Pinpoint the cell where the given text exists, returning its [x, y] midpoint coordinate. 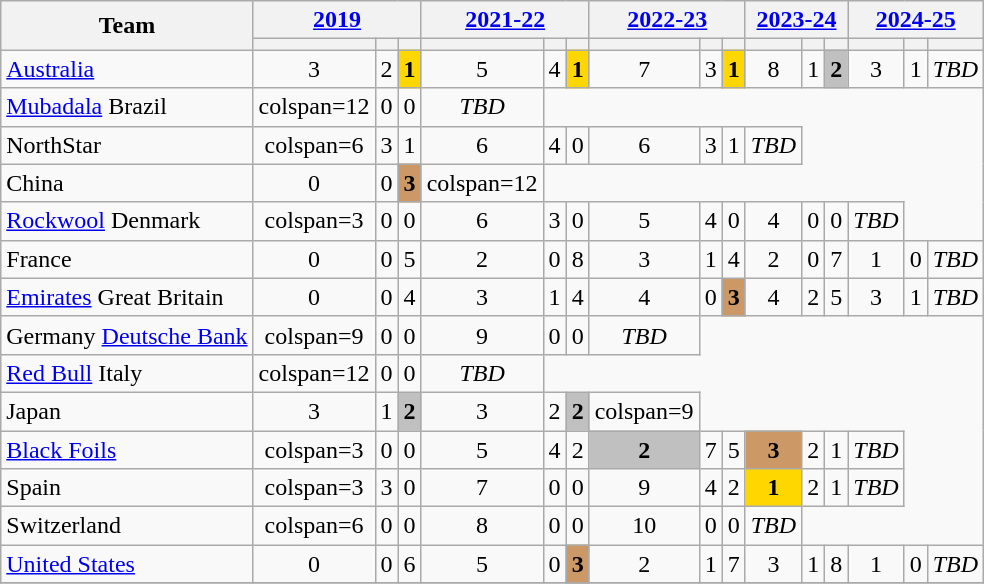
Japan [127, 411]
Spain [127, 488]
Emirates Great Britain [127, 297]
Team [127, 26]
United States [127, 564]
2021-22 [505, 20]
2022-23 [667, 20]
NorthStar [127, 145]
10 [644, 526]
Switzerland [127, 526]
Australia [127, 69]
Red Bull Italy [127, 373]
Rockwool Denmark [127, 221]
2023-24 [796, 20]
Black Foils [127, 449]
2019 [337, 20]
France [127, 259]
2024-25 [916, 20]
Germany Deutsche Bank [127, 335]
China [127, 183]
Mubadala Brazil [127, 107]
